Output the (X, Y) coordinate of the center of the cell containing the given text.  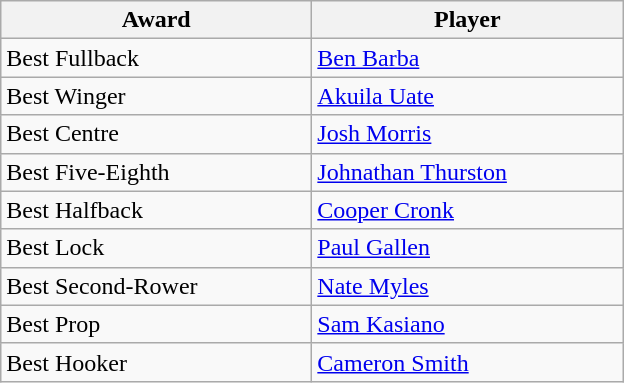
Cameron Smith (468, 362)
Award (156, 20)
Josh Morris (468, 134)
Sam Kasiano (468, 324)
Best Five-Eighth (156, 172)
Best Second-Rower (156, 286)
Best Hooker (156, 362)
Player (468, 20)
Best Winger (156, 96)
Best Lock (156, 248)
Best Prop (156, 324)
Nate Myles (468, 286)
Akuila Uate (468, 96)
Cooper Cronk (468, 210)
Ben Barba (468, 58)
Best Centre (156, 134)
Johnathan Thurston (468, 172)
Paul Gallen (468, 248)
Best Fullback (156, 58)
Best Halfback (156, 210)
